Extract the [X, Y] coordinate from the center of the cell holding the provided text.  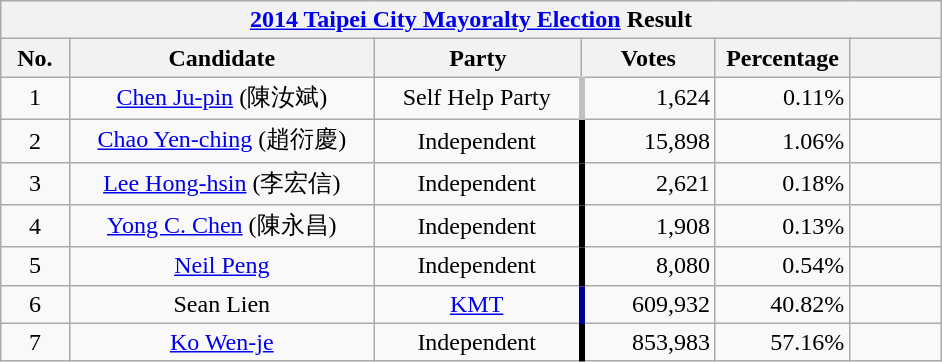
Percentage [782, 58]
15,898 [648, 140]
3 [34, 184]
1.06% [782, 140]
Votes [648, 58]
Sean Lien [222, 304]
5 [34, 266]
0.11% [782, 98]
0.54% [782, 266]
2014 Taipei City Mayoralty Election Result [470, 20]
KMT [478, 304]
4 [34, 226]
Chen Ju-pin (陳汝斌) [222, 98]
No. [34, 58]
853,983 [648, 342]
Self Help Party [478, 98]
Lee Hong-hsin (李宏信) [222, 184]
1 [34, 98]
Candidate [222, 58]
Chao Yen-ching (趙衍慶) [222, 140]
1,624 [648, 98]
2 [34, 140]
8,080 [648, 266]
57.16% [782, 342]
Yong C. Chen (陳永昌) [222, 226]
6 [34, 304]
0.18% [782, 184]
7 [34, 342]
Ko Wen-je [222, 342]
Party [478, 58]
2,621 [648, 184]
609,932 [648, 304]
0.13% [782, 226]
Neil Peng [222, 266]
1,908 [648, 226]
40.82% [782, 304]
